Return (X, Y) of the center of cell containing provided text 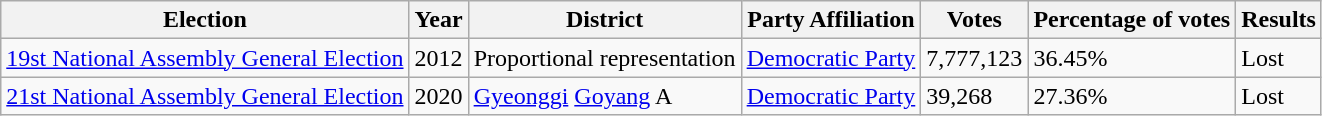
Proportional representation (604, 58)
2012 (438, 58)
27.36% (1132, 96)
39,268 (974, 96)
2020 (438, 96)
Election (205, 20)
Percentage of votes (1132, 20)
19st National Assembly General Election (205, 58)
Results (1279, 20)
Votes (974, 20)
District (604, 20)
36.45% (1132, 58)
7,777,123 (974, 58)
Party Affiliation (831, 20)
Year (438, 20)
21st National Assembly General Election (205, 96)
Gyeonggi Goyang A (604, 96)
